Identify which cell holds the provided text, then report its (X, Y) central coordinate. 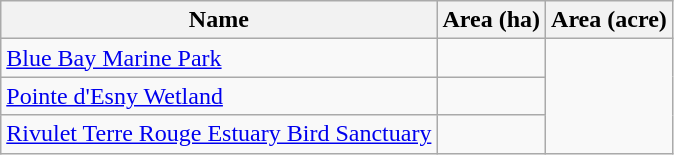
Area (acre) (610, 20)
Area (ha) (492, 20)
Blue Bay Marine Park (219, 58)
Name (219, 20)
Rivulet Terre Rouge Estuary Bird Sanctuary (219, 134)
Pointe d'Esny Wetland (219, 96)
